Capture the cell that displays the provided text and extract its [X, Y] central coordinate. 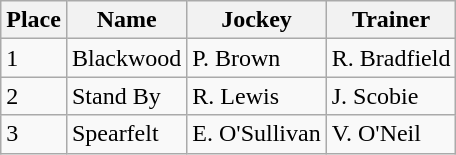
Trainer [391, 20]
Jockey [256, 20]
E. O'Sullivan [256, 134]
Spearfelt [126, 134]
2 [34, 96]
P. Brown [256, 58]
R. Lewis [256, 96]
1 [34, 58]
Stand By [126, 96]
V. O'Neil [391, 134]
Place [34, 20]
Blackwood [126, 58]
R. Bradfield [391, 58]
3 [34, 134]
J. Scobie [391, 96]
Name [126, 20]
